Pinpoint the cell where the given text exists, returning its [x, y] midpoint coordinate. 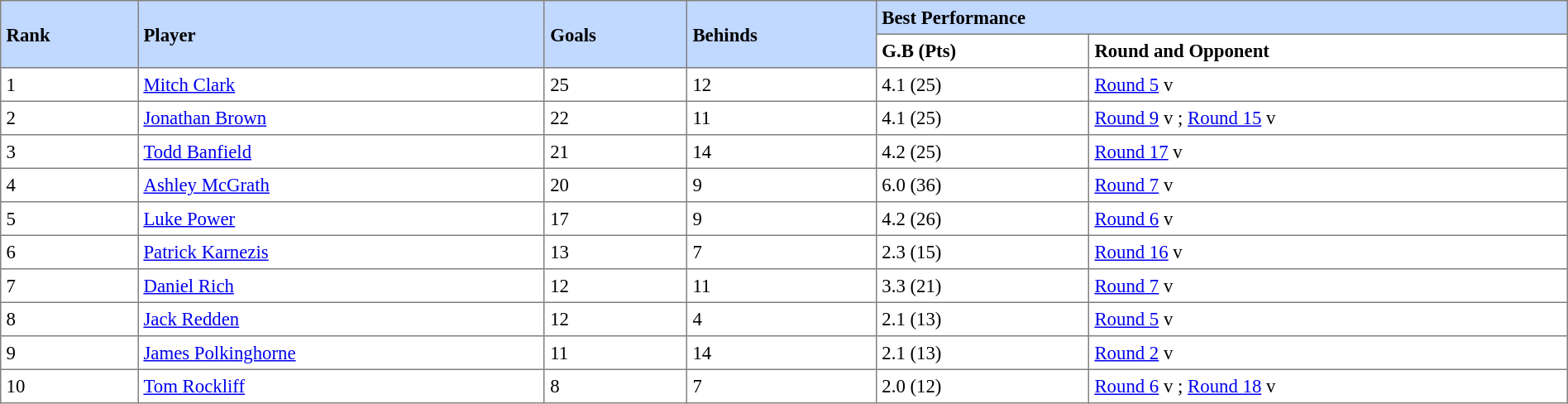
Round 6 v [1328, 219]
1 [69, 84]
4.2 (25) [982, 151]
G.B (Pts) [982, 50]
Round 16 v [1328, 252]
Round 9 v ; Round 15 v [1328, 118]
2.3 (15) [982, 252]
Player [342, 35]
5 [69, 219]
3 [69, 151]
Mitch Clark [342, 84]
Tom Rockliff [342, 386]
25 [615, 84]
James Polkinghorne [342, 353]
Jonathan Brown [342, 118]
21 [615, 151]
3.3 (21) [982, 286]
Rank [69, 35]
Goals [615, 35]
Round 17 v [1328, 151]
20 [615, 185]
6.0 (36) [982, 185]
Behinds [782, 35]
Daniel Rich [342, 286]
Ashley McGrath [342, 185]
22 [615, 118]
Round 2 v [1328, 353]
Jack Redden [342, 319]
6 [69, 252]
Round and Opponent [1328, 50]
2 [69, 118]
2.0 (12) [982, 386]
4.2 (26) [982, 219]
Best Performance [1222, 17]
Patrick Karnezis [342, 252]
13 [615, 252]
Luke Power [342, 219]
17 [615, 219]
Todd Banfield [342, 151]
Round 6 v ; Round 18 v [1328, 386]
10 [69, 386]
